Scan for the cell matching the given text and deliver its [X, Y] coordinate at center. 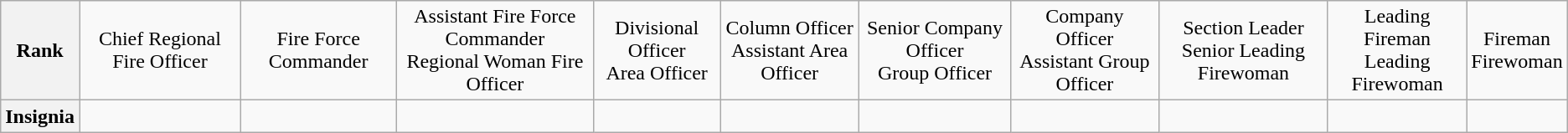
Rank [40, 50]
Fire Force Commander [318, 50]
Column OfficerAssistant Area Officer [790, 50]
Leading FiremanLeading Firewoman [1397, 50]
Divisional OfficerArea Officer [657, 50]
FiremanFirewoman [1517, 50]
Senior Company OfficerGroup Officer [935, 50]
Company OfficerAssistant Group Officer [1084, 50]
Chief Regional Fire Officer [161, 50]
Insignia [40, 116]
Assistant Fire Force CommanderRegional Woman Fire Officer [495, 50]
Section LeaderSenior Leading Firewoman [1244, 50]
